Output the [X, Y] coordinate of the center of the cell containing the given text.  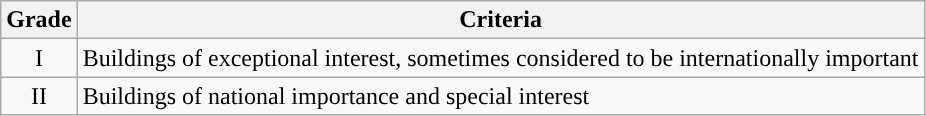
Buildings of exceptional interest, sometimes considered to be internationally important [500, 58]
Buildings of national importance and special interest [500, 96]
I [39, 58]
II [39, 96]
Grade [39, 20]
Criteria [500, 20]
